Return [x, y] of the center of cell containing provided text 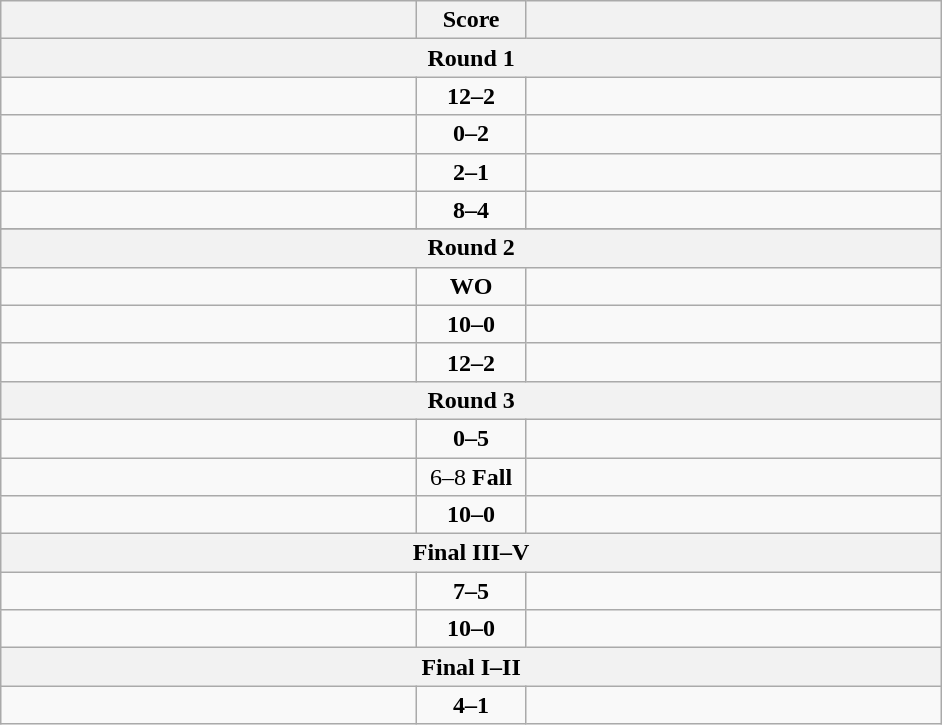
Score [472, 20]
Final III–V [472, 553]
Round 2 [472, 248]
0–2 [472, 134]
7–5 [472, 591]
Final I–II [472, 667]
Round 1 [472, 58]
2–1 [472, 172]
8–4 [472, 210]
0–5 [472, 438]
WO [472, 286]
4–1 [472, 705]
Round 3 [472, 400]
6–8 Fall [472, 477]
